Scan for the cell matching the given text and deliver its [X, Y] coordinate at center. 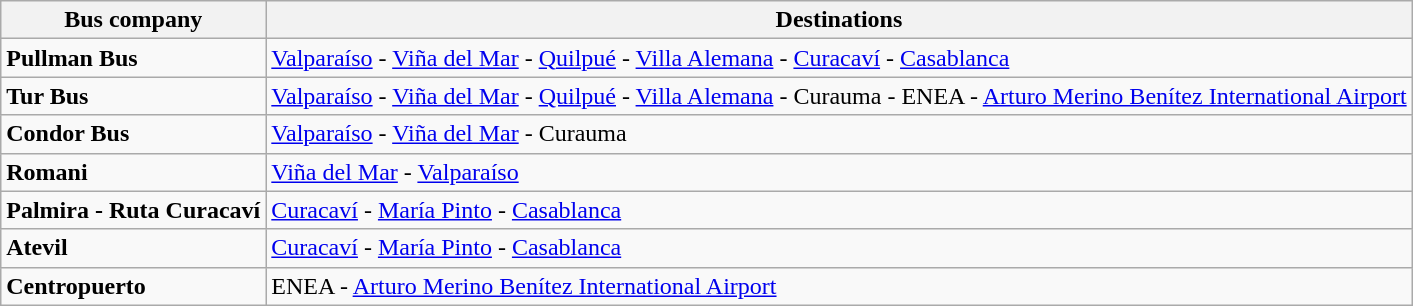
ENEA - Arturo Merino Benítez International Airport [839, 286]
Destinations [839, 20]
Romani [134, 172]
Valparaíso - Viña del Mar - Curauma [839, 134]
Valparaíso - Viña del Mar - Quilpué - Villa Alemana - Curacaví - Casablanca [839, 58]
Condor Bus [134, 134]
Valparaíso - Viña del Mar - Quilpué - Villa Alemana - Curauma - ENEA - Arturo Merino Benítez International Airport [839, 96]
Pullman Bus [134, 58]
Atevil [134, 248]
Centropuerto [134, 286]
Palmira - Ruta Curacaví [134, 210]
Bus company [134, 20]
Tur Bus [134, 96]
Viña del Mar - Valparaíso [839, 172]
